Extract the [X, Y] coordinate from the center of the cell holding the provided text.  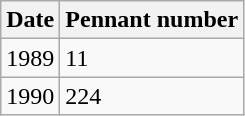
224 [152, 96]
11 [152, 58]
Date [30, 20]
1990 [30, 96]
Pennant number [152, 20]
1989 [30, 58]
